Locate the cell with the specified text and output its [X, Y] center coordinate. 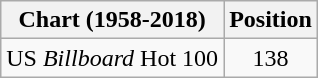
Position [271, 20]
US Billboard Hot 100 [112, 58]
Chart (1958-2018) [112, 20]
138 [271, 58]
